Provide the [X, Y] coordinate of the cell's center where the given text is located.  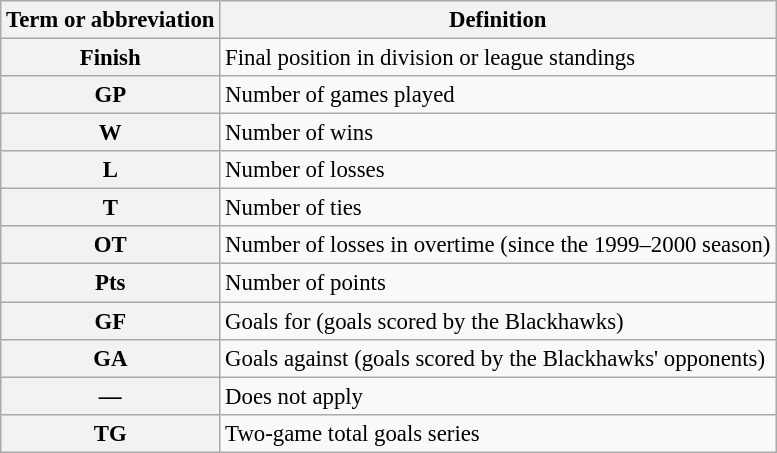
L [110, 170]
Number of losses in overtime (since the 1999–2000 season) [498, 245]
T [110, 208]
Final position in division or league standings [498, 58]
Number of losses [498, 170]
GP [110, 95]
Goals for (goals scored by the Blackhawks) [498, 321]
Number of games played [498, 95]
Does not apply [498, 396]
GF [110, 321]
W [110, 133]
OT [110, 245]
Number of ties [498, 208]
Number of points [498, 283]
Two-game total goals series [498, 433]
Term or abbreviation [110, 20]
TG [110, 433]
Number of wins [498, 133]
Pts [110, 283]
GA [110, 358]
Finish [110, 58]
— [110, 396]
Goals against (goals scored by the Blackhawks' opponents) [498, 358]
Definition [498, 20]
